Find where the given text appears and provide that cell's center as [X, Y] coordinate. 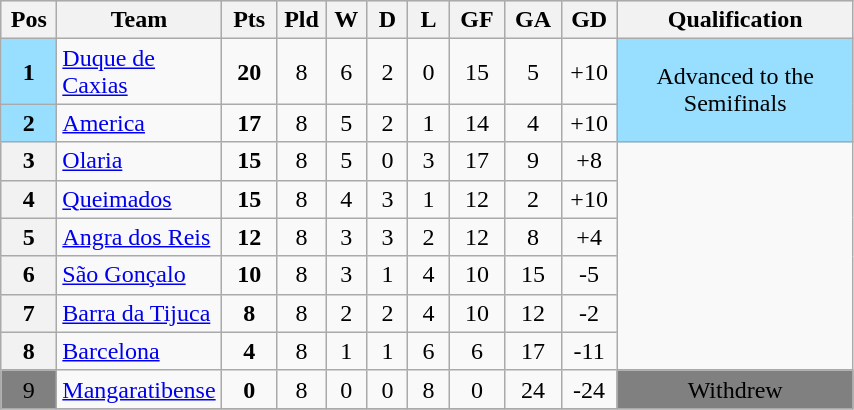
Queimados [139, 199]
Pts [249, 20]
W [346, 20]
+8 [589, 161]
Advanced to the Semifinals [735, 90]
-24 [589, 389]
20 [249, 72]
Mangaratibense [139, 389]
GF [477, 20]
Withdrew [735, 389]
Pos [29, 20]
-11 [589, 351]
Angra dos Reis [139, 237]
Pld [302, 20]
Barcelona [139, 351]
America [139, 123]
Qualification [735, 20]
14 [477, 123]
Olaria [139, 161]
24 [533, 389]
Barra da Tijuca [139, 313]
Team [139, 20]
L [428, 20]
Duque de Caxias [139, 72]
-2 [589, 313]
-5 [589, 275]
7 [29, 313]
São Gonçalo [139, 275]
D [388, 20]
+4 [589, 237]
GA [533, 20]
GD [589, 20]
